Identify which cell holds the provided text, then report its (X, Y) central coordinate. 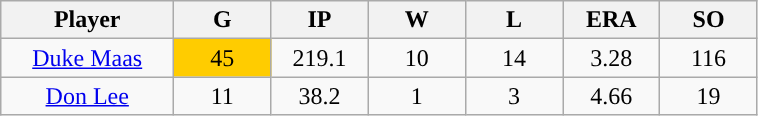
14 (514, 58)
Player (88, 20)
ERA (612, 20)
116 (708, 58)
W (416, 20)
219.1 (320, 58)
19 (708, 96)
10 (416, 58)
45 (222, 58)
Don Lee (88, 96)
4.66 (612, 96)
L (514, 20)
SO (708, 20)
38.2 (320, 96)
1 (416, 96)
11 (222, 96)
Duke Maas (88, 58)
3.28 (612, 58)
3 (514, 96)
G (222, 20)
IP (320, 20)
